Output the (x, y) coordinate of the center of the cell containing the given text.  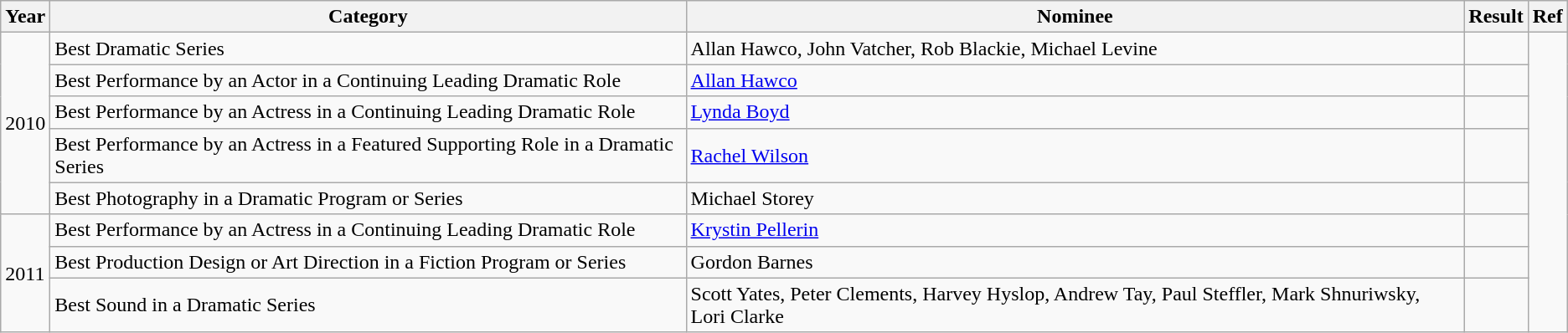
Best Performance by an Actor in a Continuing Leading Dramatic Role (369, 80)
Michael Storey (1075, 198)
Year (25, 17)
Ref (1548, 17)
Best Photography in a Dramatic Program or Series (369, 198)
Rachel Wilson (1075, 156)
Best Production Design or Art Direction in a Fiction Program or Series (369, 262)
Allan Hawco (1075, 80)
Best Dramatic Series (369, 49)
Lynda Boyd (1075, 112)
Gordon Barnes (1075, 262)
Nominee (1075, 17)
2011 (25, 273)
Result (1496, 17)
Allan Hawco, John Vatcher, Rob Blackie, Michael Levine (1075, 49)
Best Sound in a Dramatic Series (369, 305)
Best Performance by an Actress in a Featured Supporting Role in a Dramatic Series (369, 156)
2010 (25, 124)
Scott Yates, Peter Clements, Harvey Hyslop, Andrew Tay, Paul Steffler, Mark Shnuriwsky, Lori Clarke (1075, 305)
Krystin Pellerin (1075, 230)
Category (369, 17)
